Locate the cell with the specified text and output its [x, y] center coordinate. 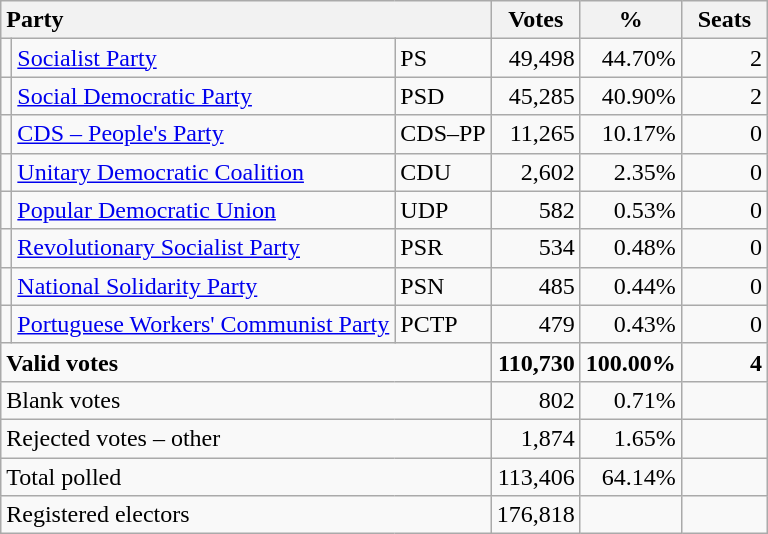
Revolutionary Socialist Party [204, 248]
Votes [536, 20]
2,602 [536, 172]
11,265 [536, 134]
1,874 [536, 438]
Portuguese Workers' Communist Party [204, 324]
CDS–PP [443, 134]
10.17% [630, 134]
Social Democratic Party [204, 96]
479 [536, 324]
2.35% [630, 172]
PS [443, 58]
49,498 [536, 58]
PSD [443, 96]
Blank votes [246, 400]
PSN [443, 286]
802 [536, 400]
UDP [443, 210]
44.70% [630, 58]
100.00% [630, 362]
64.14% [630, 477]
Socialist Party [204, 58]
Rejected votes – other [246, 438]
0.48% [630, 248]
0.71% [630, 400]
534 [536, 248]
Seats [724, 20]
CDU [443, 172]
PCTP [443, 324]
% [630, 20]
PSR [443, 248]
485 [536, 286]
113,406 [536, 477]
0.44% [630, 286]
Popular Democratic Union [204, 210]
Party [246, 20]
0.43% [630, 324]
40.90% [630, 96]
45,285 [536, 96]
582 [536, 210]
0.53% [630, 210]
Unitary Democratic Coalition [204, 172]
176,818 [536, 515]
Valid votes [246, 362]
CDS – People's Party [204, 134]
Total polled [246, 477]
1.65% [630, 438]
110,730 [536, 362]
Registered electors [246, 515]
4 [724, 362]
National Solidarity Party [204, 286]
